Detect which cell encompasses the target text, then output its [X, Y] center coordinate. 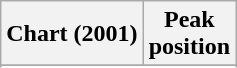
Chart (2001) [72, 34]
Peak position [189, 34]
